From the cell containing the given text, extract its center point as [X, Y] coordinate. 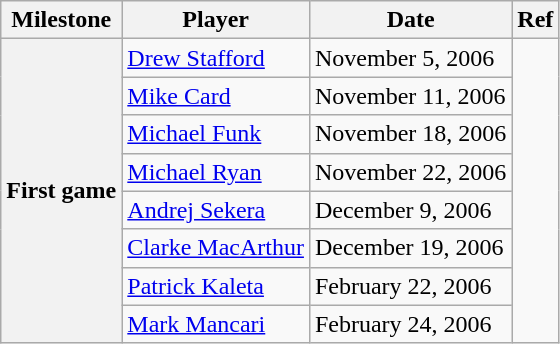
December 9, 2006 [410, 210]
Michael Ryan [216, 172]
November 22, 2006 [410, 172]
Clarke MacArthur [216, 248]
December 19, 2006 [410, 248]
Player [216, 20]
February 22, 2006 [410, 286]
Date [410, 20]
Mike Card [216, 96]
First game [62, 191]
Milestone [62, 20]
Andrej Sekera [216, 210]
November 11, 2006 [410, 96]
Mark Mancari [216, 324]
Ref [536, 20]
November 18, 2006 [410, 134]
Michael Funk [216, 134]
November 5, 2006 [410, 58]
Drew Stafford [216, 58]
February 24, 2006 [410, 324]
Patrick Kaleta [216, 286]
